Provide the (X, Y) coordinate of the cell's center where the given text is located.  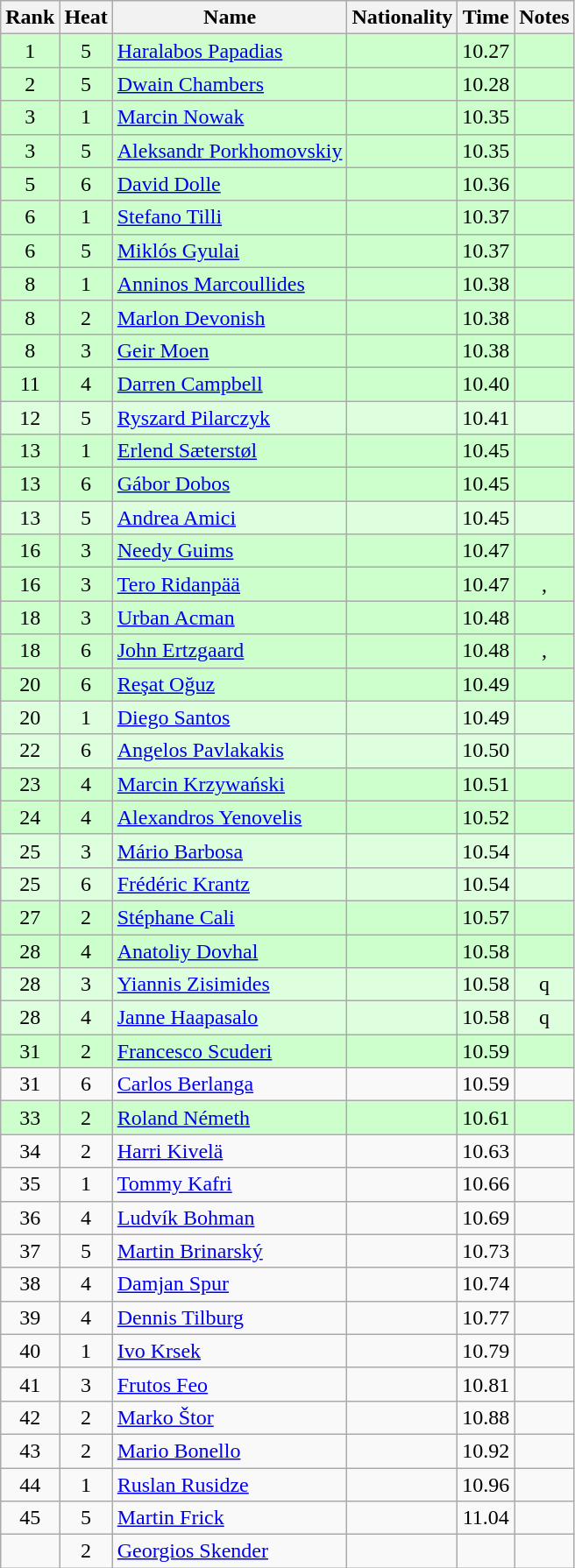
10.40 (486, 384)
Marko Štor (230, 1417)
34 (30, 1151)
Reşat Oğuz (230, 684)
Frédéric Krantz (230, 884)
Gábor Dobos (230, 484)
Martin Frick (230, 1518)
Carlos Berlanga (230, 1084)
10.73 (486, 1251)
10.81 (486, 1384)
Marcin Nowak (230, 117)
Stéphane Cali (230, 917)
Mario Bonello (230, 1451)
Time (486, 18)
Marlon Devonish (230, 317)
Dwain Chambers (230, 84)
45 (30, 1518)
Marcin Krzywański (230, 784)
10.41 (486, 418)
11.04 (486, 1518)
Heat (86, 18)
35 (30, 1184)
10.57 (486, 917)
10.50 (486, 751)
10.88 (486, 1417)
23 (30, 784)
10.63 (486, 1151)
24 (30, 817)
Damjan Spur (230, 1284)
Angelos Pavlakakis (230, 751)
Dennis Tilburg (230, 1317)
42 (30, 1417)
David Dolle (230, 184)
10.28 (486, 84)
Tero Ridanpää (230, 584)
Haralabos Papadias (230, 51)
Diego Santos (230, 717)
10.61 (486, 1118)
Janne Haapasalo (230, 1018)
43 (30, 1451)
Tommy Kafri (230, 1184)
10.69 (486, 1218)
12 (30, 418)
Name (230, 18)
Frutos Feo (230, 1384)
Geir Moen (230, 350)
11 (30, 384)
10.92 (486, 1451)
10.96 (486, 1485)
Anatoliy Dovhal (230, 950)
38 (30, 1284)
Darren Campbell (230, 384)
Ludvík Bohman (230, 1218)
Ryszard Pilarczyk (230, 418)
Nationality (402, 18)
Needy Guims (230, 551)
Rank (30, 18)
10.79 (486, 1351)
36 (30, 1218)
Erlend Sæterstøl (230, 451)
33 (30, 1118)
Francesco Scuderi (230, 1051)
41 (30, 1384)
Ivo Krsek (230, 1351)
10.74 (486, 1284)
Anninos Marcoullides (230, 284)
44 (30, 1485)
10.77 (486, 1317)
37 (30, 1251)
Harri Kivelä (230, 1151)
40 (30, 1351)
Ruslan Rusidze (230, 1485)
Aleksandr Porkhomovskiy (230, 151)
Georgios Skender (230, 1551)
Alexandros Yenovelis (230, 817)
39 (30, 1317)
10.66 (486, 1184)
Stefano Tilli (230, 217)
Urban Acman (230, 618)
John Ertzgaard (230, 651)
Yiannis Zisimides (230, 985)
Mário Barbosa (230, 851)
10.52 (486, 817)
10.36 (486, 184)
10.27 (486, 51)
Notes (544, 18)
10.51 (486, 784)
27 (30, 917)
Miklós Gyulai (230, 251)
Andrea Amici (230, 518)
Martin Brinarský (230, 1251)
22 (30, 751)
Roland Németh (230, 1118)
